Provide the [x, y] coordinate of the cell's center where the given text is located.  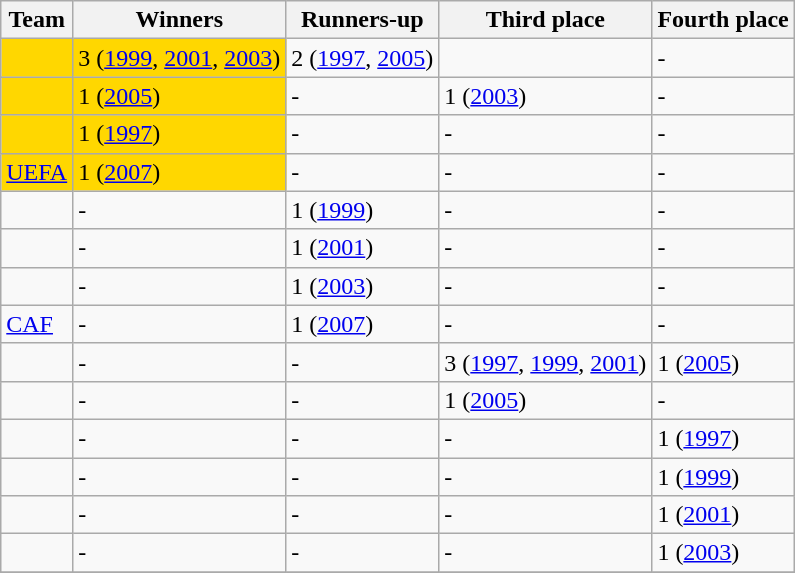
2 (1997, 2005) [362, 58]
CAF [37, 324]
Runners-up [362, 20]
Team [37, 20]
3 (1999, 2001, 2003) [180, 58]
3 (1997, 1999, 2001) [546, 362]
Winners [180, 20]
UEFA [37, 172]
Third place [546, 20]
Fourth place [723, 20]
